Return (x, y) of the center of cell containing provided text 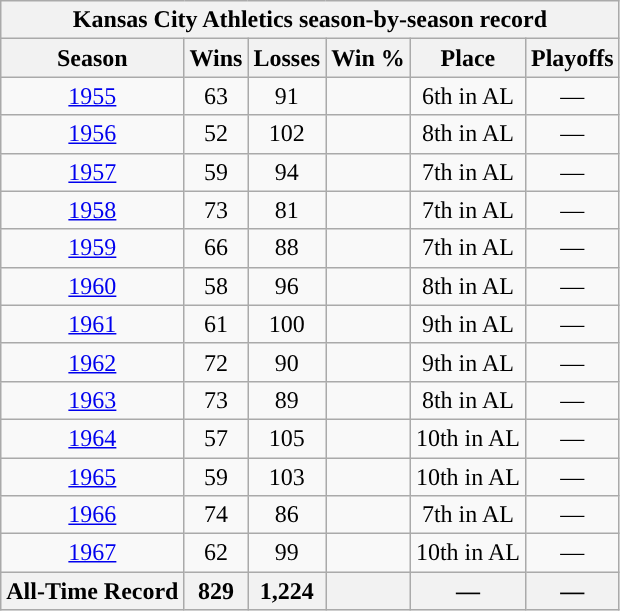
1,224 (287, 591)
1964 (92, 438)
103 (287, 477)
All-Time Record (92, 591)
Kansas City Athletics season-by-season record (310, 20)
1960 (92, 286)
Season (92, 58)
1958 (92, 210)
Losses (287, 58)
1963 (92, 400)
99 (287, 553)
1955 (92, 96)
90 (287, 362)
58 (216, 286)
Win % (368, 58)
72 (216, 362)
102 (287, 134)
81 (287, 210)
91 (287, 96)
52 (216, 134)
1965 (92, 477)
6th in AL (468, 96)
63 (216, 96)
86 (287, 515)
88 (287, 248)
Wins (216, 58)
1957 (92, 172)
829 (216, 591)
Place (468, 58)
1967 (92, 553)
1959 (92, 248)
61 (216, 324)
94 (287, 172)
62 (216, 553)
100 (287, 324)
57 (216, 438)
1961 (92, 324)
105 (287, 438)
96 (287, 286)
1966 (92, 515)
Playoffs (572, 58)
1956 (92, 134)
74 (216, 515)
89 (287, 400)
66 (216, 248)
1962 (92, 362)
